Output the (x, y) coordinate of the center of the cell containing the given text.  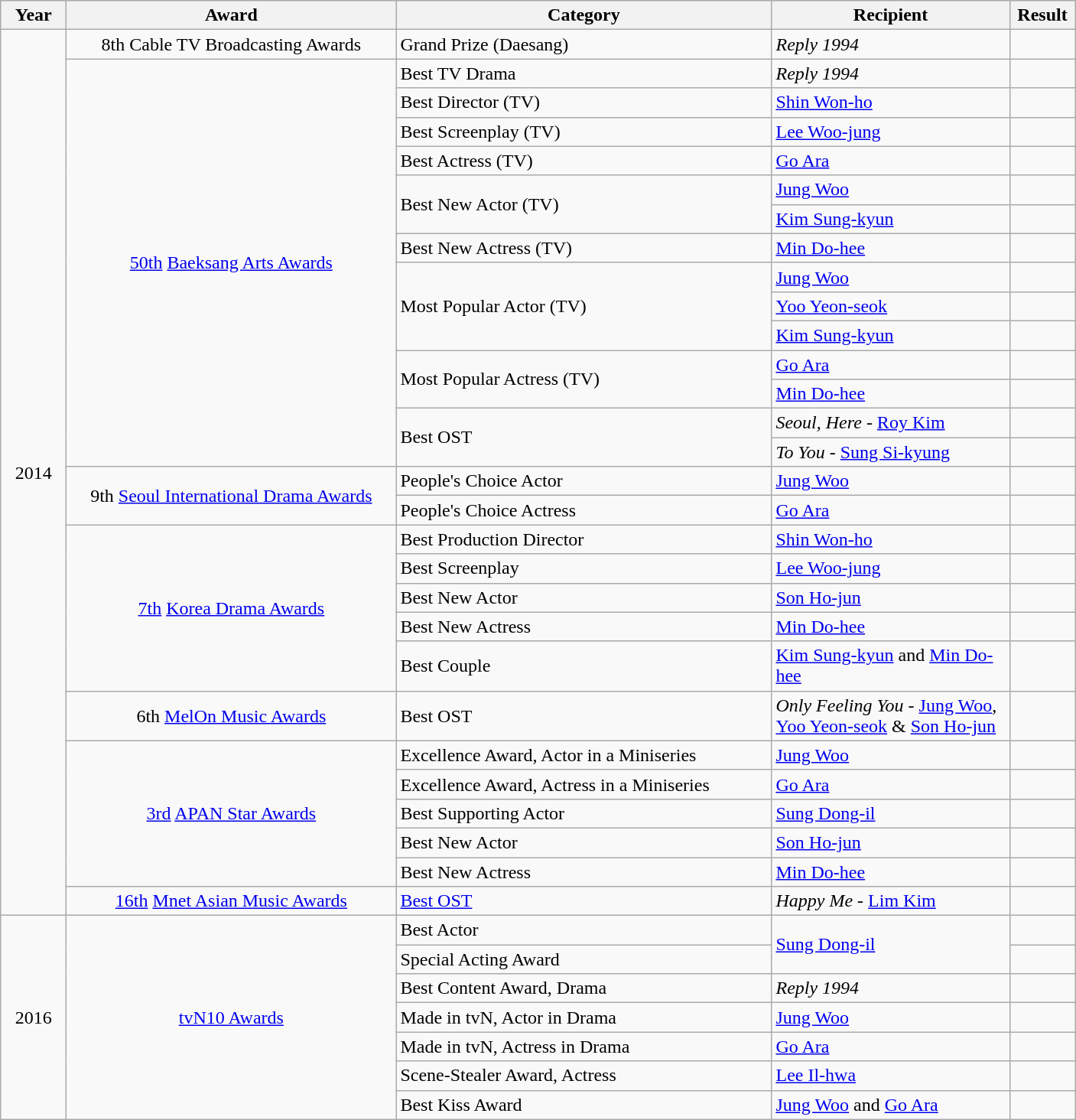
Seoul, Here - Roy Kim (890, 423)
Kim Sung-kyun and Min Do-hee (890, 666)
Best New Actress (TV) (584, 248)
Lee Il-hwa (890, 1076)
Best Director (TV) (584, 103)
Best New Actor (TV) (584, 204)
Best Actor (584, 930)
2014 (34, 473)
Happy Me - Lim Kim (890, 901)
Best Screenplay (TV) (584, 132)
Made in tvN, Actress in Drama (584, 1047)
Excellence Award, Actress in a Miniseries (584, 784)
Category (584, 15)
7th Korea Drama Awards (231, 607)
tvN10 Awards (231, 1017)
Award (231, 15)
Made in tvN, Actor in Drama (584, 1017)
9th Seoul International Drama Awards (231, 496)
6th MelOn Music Awards (231, 716)
16th Mnet Asian Music Awards (231, 901)
Best Couple (584, 666)
Grand Prize (Daesang) (584, 44)
Best Production Director (584, 539)
Excellence Award, Actor in a Miniseries (584, 755)
People's Choice Actor (584, 481)
Best TV Drama (584, 73)
Scene-Stealer Award, Actress (584, 1076)
Jung Woo and Go Ara (890, 1105)
Result (1042, 15)
Best Kiss Award (584, 1105)
Best Supporting Actor (584, 813)
3rd APAN Star Awards (231, 813)
Most Popular Actress (TV) (584, 379)
Best Actress (TV) (584, 161)
Only Feeling You - Jung Woo, Yoo Yeon-seok & Son Ho-jun (890, 716)
Year (34, 15)
Recipient (890, 15)
50th Baeksang Arts Awards (231, 263)
Most Popular Actor (TV) (584, 306)
2016 (34, 1017)
8th Cable TV Broadcasting Awards (231, 44)
Special Acting Award (584, 959)
People's Choice Actress (584, 510)
To You - Sung Si-kyung (890, 452)
Best Screenplay (584, 568)
Yoo Yeon-seok (890, 306)
Best Content Award, Drama (584, 988)
